From the cell containing the given text, extract its center point as (x, y) coordinate. 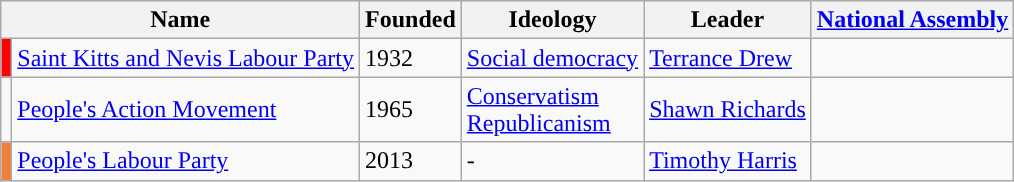
Social democracy (552, 58)
People's Action Movement (186, 110)
- (552, 161)
ConservatismRepublicanism (552, 110)
National Assembly (912, 20)
Shawn Richards (728, 110)
Leader (728, 20)
Name (180, 20)
1932 (411, 58)
Saint Kitts and Nevis Labour Party (186, 58)
Timothy Harris (728, 161)
People's Labour Party (186, 161)
2013 (411, 161)
1965 (411, 110)
Founded (411, 20)
Ideology (552, 20)
Terrance Drew (728, 58)
